From the cell containing the given text, extract its center point as [x, y] coordinate. 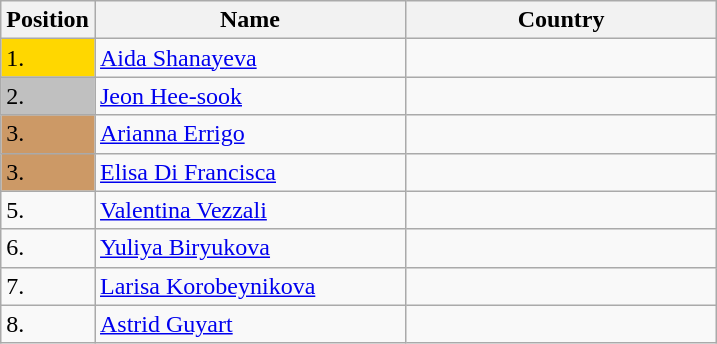
Yuliya Biryukova [250, 248]
7. [48, 286]
Aida Shanayeva [250, 58]
Country [562, 20]
Elisa Di Francisca [250, 172]
Arianna Errigo [250, 134]
6. [48, 248]
Astrid Guyart [250, 324]
Valentina Vezzali [250, 210]
1. [48, 58]
Position [48, 20]
Larisa Korobeynikova [250, 286]
8. [48, 324]
2. [48, 96]
Jeon Hee-sook [250, 96]
5. [48, 210]
Name [250, 20]
